Extract the (x, y) coordinate from the center of the cell holding the provided text.  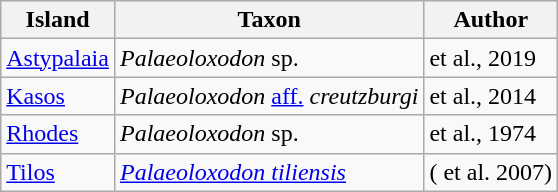
Kasos (58, 96)
Palaeoloxodon tiliensis (268, 172)
Taxon (268, 20)
Palaeoloxodon aff. creutzburgi (268, 96)
( et al. 2007) (491, 172)
Tilos (58, 172)
et al., 1974 (491, 134)
Rhodes (58, 134)
Author (491, 20)
et al., 2014 (491, 96)
et al., 2019 (491, 58)
Astypalaia (58, 58)
Island (58, 20)
